Find where the given text appears and provide that cell's center as (x, y) coordinate. 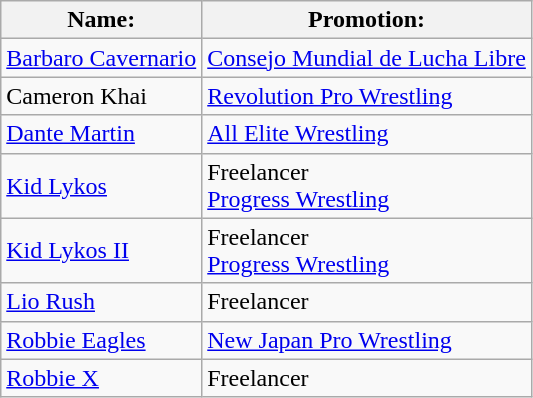
Kid Lykos II (102, 250)
Consejo Mundial de Lucha Libre (367, 58)
Revolution Pro Wrestling (367, 96)
New Japan Pro Wrestling (367, 340)
Dante Martin (102, 134)
Cameron Khai (102, 96)
Name: (102, 20)
Robbie Eagles (102, 340)
Barbaro Cavernario (102, 58)
Lio Rush (102, 302)
Kid Lykos (102, 186)
All Elite Wrestling (367, 134)
Promotion: (367, 20)
Robbie X (102, 378)
